Capture the cell that displays the provided text and extract its (X, Y) central coordinate. 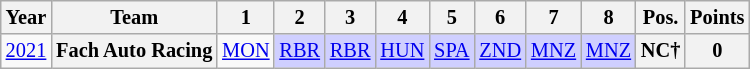
6 (500, 17)
MON (246, 51)
Points (717, 17)
2 (299, 17)
Year (26, 17)
8 (608, 17)
ZND (500, 51)
Fach Auto Racing (134, 51)
Team (134, 17)
SPA (452, 51)
1 (246, 17)
5 (452, 17)
Pos. (660, 17)
0 (717, 51)
NC† (660, 51)
3 (350, 17)
4 (402, 17)
HUN (402, 51)
2021 (26, 51)
7 (554, 17)
